For the text-containing cell, return its midpoint in [X, Y] coordinate format. 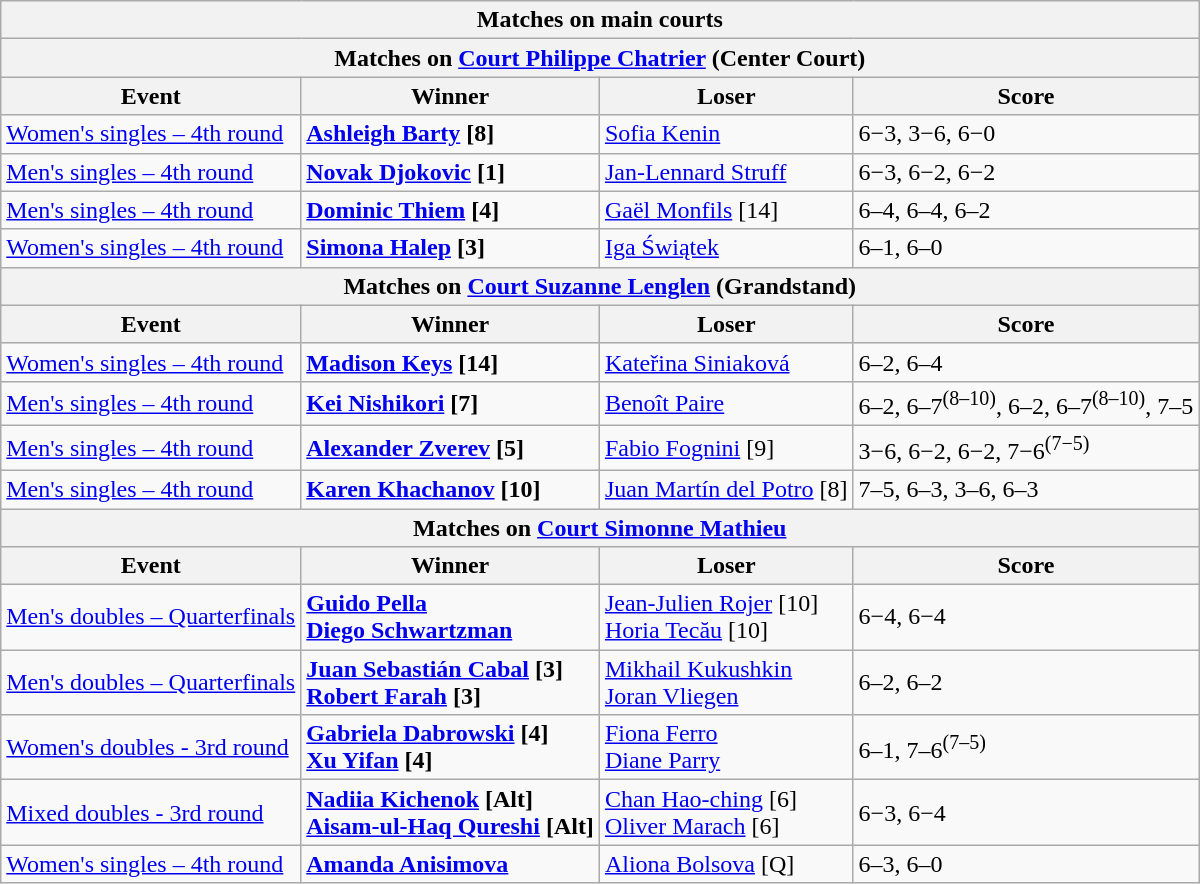
Karen Khachanov [10] [450, 489]
Juan Martín del Potro [8] [726, 489]
Fiona Ferro Diane Parry [726, 748]
3−6, 6−2, 6−2, 7−6(7−5) [1026, 448]
Matches on Court Philippe Chatrier (Center Court) [600, 58]
6–2, 6–2 [1026, 682]
6–2, 6–7(8–10), 6–2, 6–7(8–10), 7–5 [1026, 404]
Gabriela Dabrowski [4] Xu Yifan [4] [450, 748]
Mixed doubles - 3rd round [151, 812]
6−3, 3−6, 6−0 [1026, 134]
Matches on Court Simonne Mathieu [600, 528]
Fabio Fognini [9] [726, 448]
Chan Hao-ching [6] Oliver Marach [6] [726, 812]
Sofia Kenin [726, 134]
Women's doubles - 3rd round [151, 748]
7–5, 6–3, 3–6, 6–3 [1026, 489]
Guido Pella Diego Schwartzman [450, 618]
Jean-Julien Rojer [10] Horia Tecău [10] [726, 618]
Alexander Zverev [5] [450, 448]
Nadiia Kichenok [Alt] Aisam-ul-Haq Qureshi [Alt] [450, 812]
Iga Świątek [726, 248]
6–3, 6–0 [1026, 864]
Benoît Paire [726, 404]
6–4, 6–4, 6–2 [1026, 210]
Madison Keys [14] [450, 362]
Jan-Lennard Struff [726, 172]
6–1, 7–6(7–5) [1026, 748]
6−4, 6−4 [1026, 618]
Kateřina Siniaková [726, 362]
Ashleigh Barty [8] [450, 134]
Amanda Anisimova [450, 864]
6–1, 6–0 [1026, 248]
Aliona Bolsova [Q] [726, 864]
Kei Nishikori [7] [450, 404]
Simona Halep [3] [450, 248]
6−3, 6−4 [1026, 812]
Mikhail Kukushkin Joran Vliegen [726, 682]
Matches on Court Suzanne Lenglen (Grandstand) [600, 286]
Dominic Thiem [4] [450, 210]
Gaël Monfils [14] [726, 210]
6−3, 6−2, 6−2 [1026, 172]
Juan Sebastián Cabal [3] Robert Farah [3] [450, 682]
Novak Djokovic [1] [450, 172]
6–2, 6–4 [1026, 362]
Matches on main courts [600, 20]
